Return (x, y) of the center of cell containing provided text 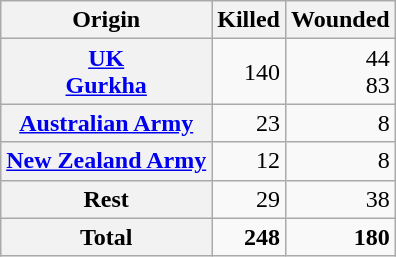
UKGurkha (106, 72)
38 (340, 199)
248 (249, 237)
Wounded (340, 20)
Rest (106, 199)
140 (249, 72)
Australian Army (106, 123)
New Zealand Army (106, 161)
12 (249, 161)
23 (249, 123)
180 (340, 237)
Origin (106, 20)
Total (106, 237)
4483 (340, 72)
Killed (249, 20)
29 (249, 199)
